For the text-containing cell, return its midpoint in (x, y) coordinate format. 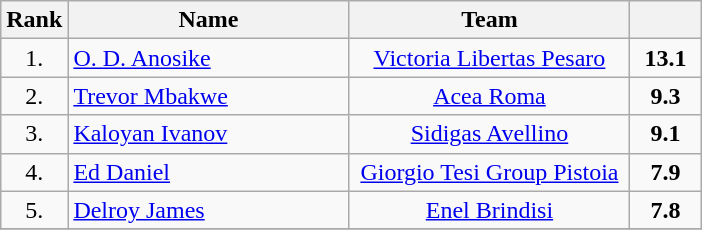
Name (208, 20)
7.8 (666, 210)
9.1 (666, 134)
4. (34, 172)
9.3 (666, 96)
O. D. Anosike (208, 58)
Team (490, 20)
5. (34, 210)
Victoria Libertas Pesaro (490, 58)
2. (34, 96)
7.9 (666, 172)
Giorgio Tesi Group Pistoia (490, 172)
1. (34, 58)
Enel Brindisi (490, 210)
13.1 (666, 58)
3. (34, 134)
Trevor Mbakwe (208, 96)
Delroy James (208, 210)
Acea Roma (490, 96)
Kaloyan Ivanov (208, 134)
Ed Daniel (208, 172)
Rank (34, 20)
Sidigas Avellino (490, 134)
